Pinpoint the cell where the given text exists, returning its [X, Y] midpoint coordinate. 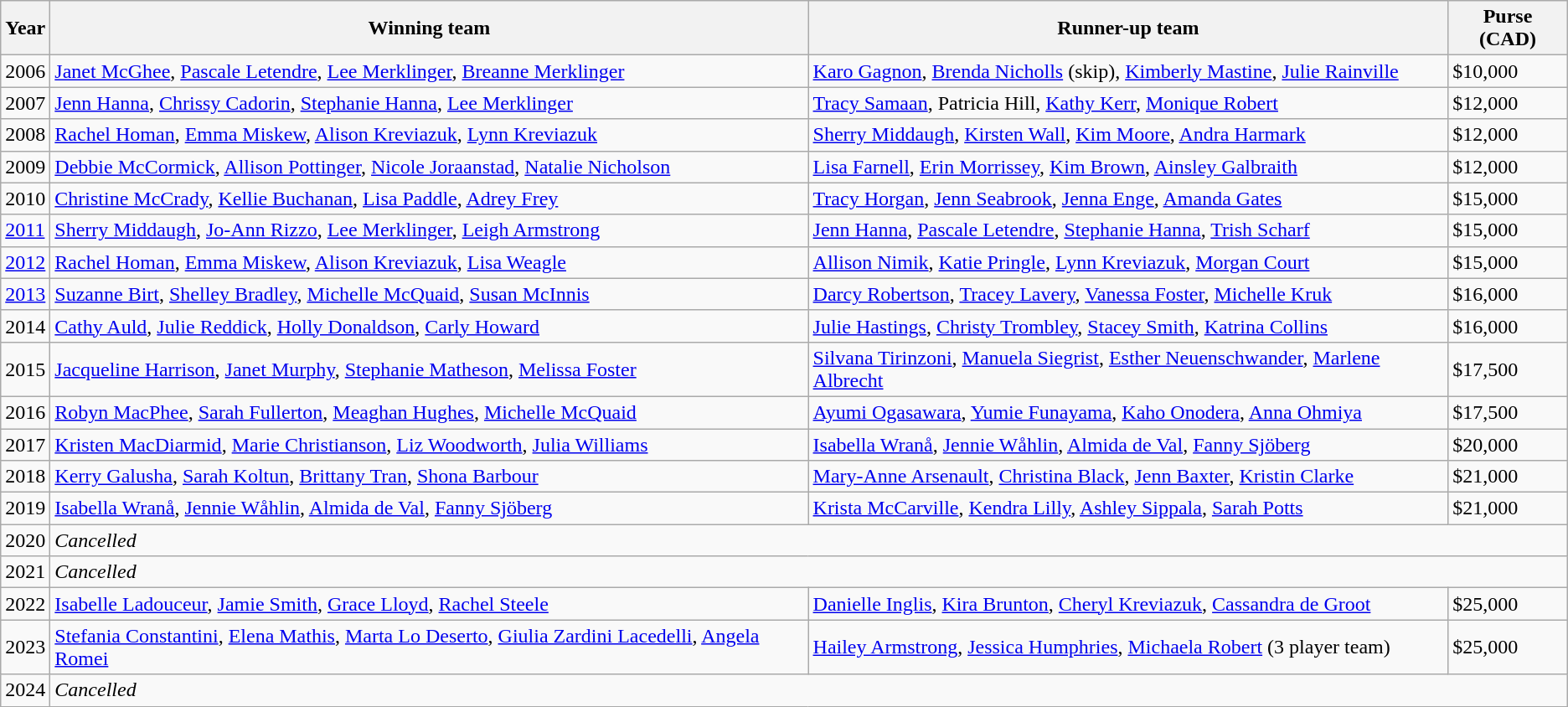
2019 [25, 508]
Karo Gagnon, Brenda Nicholls (skip), Kimberly Mastine, Julie Rainville [1128, 71]
Kristen MacDiarmid, Marie Christianson, Liz Woodworth, Julia Williams [429, 445]
2011 [25, 230]
Runner-up team [1128, 28]
Tracy Samaan, Patricia Hill, Kathy Kerr, Monique Robert [1128, 103]
2024 [25, 690]
2018 [25, 477]
2010 [25, 199]
Suzanne Birt, Shelley Bradley, Michelle McQuaid, Susan McInnis [429, 294]
2012 [25, 262]
Rachel Homan, Emma Miskew, Alison Kreviazuk, Lisa Weagle [429, 262]
Sherry Middaugh, Jo-Ann Rizzo, Lee Merklinger, Leigh Armstrong [429, 230]
Julie Hastings, Christy Trombley, Stacey Smith, Katrina Collins [1128, 326]
Jenn Hanna, Pascale Letendre, Stephanie Hanna, Trish Scharf [1128, 230]
2009 [25, 167]
Silvana Tirinzoni, Manuela Siegrist, Esther Neuenschwander, Marlene Albrecht [1128, 369]
Jacqueline Harrison, Janet Murphy, Stephanie Matheson, Melissa Foster [429, 369]
$20,000 [1508, 445]
2007 [25, 103]
Danielle Inglis, Kira Brunton, Cheryl Kreviazuk, Cassandra de Groot [1128, 604]
Janet McGhee, Pascale Letendre, Lee Merklinger, Breanne Merklinger [429, 71]
Jenn Hanna, Chrissy Cadorin, Stephanie Hanna, Lee Merklinger [429, 103]
Robyn MacPhee, Sarah Fullerton, Meaghan Hughes, Michelle McQuaid [429, 412]
Winning team [429, 28]
2021 [25, 572]
Christine McCrady, Kellie Buchanan, Lisa Paddle, Adrey Frey [429, 199]
2017 [25, 445]
Allison Nimik, Katie Pringle, Lynn Kreviazuk, Morgan Court [1128, 262]
Cathy Auld, Julie Reddick, Holly Donaldson, Carly Howard [429, 326]
Purse (CAD) [1508, 28]
Debbie McCormick, Allison Pottinger, Nicole Joraanstad, Natalie Nicholson [429, 167]
2013 [25, 294]
2022 [25, 604]
Darcy Robertson, Tracey Lavery, Vanessa Foster, Michelle Kruk [1128, 294]
Kerry Galusha, Sarah Koltun, Brittany Tran, Shona Barbour [429, 477]
2006 [25, 71]
Lisa Farnell, Erin Morrissey, Kim Brown, Ainsley Galbraith [1128, 167]
Sherry Middaugh, Kirsten Wall, Kim Moore, Andra Harmark [1128, 135]
Isabelle Ladouceur, Jamie Smith, Grace Lloyd, Rachel Steele [429, 604]
Hailey Armstrong, Jessica Humphries, Michaela Robert (3 player team) [1128, 647]
Krista McCarville, Kendra Lilly, Ashley Sippala, Sarah Potts [1128, 508]
2008 [25, 135]
Stefania Constantini, Elena Mathis, Marta Lo Deserto, Giulia Zardini Lacedelli, Angela Romei [429, 647]
Year [25, 28]
2023 [25, 647]
2020 [25, 540]
2014 [25, 326]
2016 [25, 412]
Tracy Horgan, Jenn Seabrook, Jenna Enge, Amanda Gates [1128, 199]
$10,000 [1508, 71]
Mary-Anne Arsenault, Christina Black, Jenn Baxter, Kristin Clarke [1128, 477]
2015 [25, 369]
Ayumi Ogasawara, Yumie Funayama, Kaho Onodera, Anna Ohmiya [1128, 412]
Rachel Homan, Emma Miskew, Alison Kreviazuk, Lynn Kreviazuk [429, 135]
